Search for the cell housing the specified text and yield its (X, Y) center coordinate. 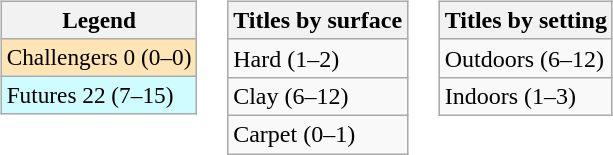
Clay (6–12) (318, 96)
Futures 22 (7–15) (99, 95)
Indoors (1–3) (526, 96)
Titles by setting (526, 20)
Carpet (0–1) (318, 134)
Outdoors (6–12) (526, 58)
Titles by surface (318, 20)
Hard (1–2) (318, 58)
Legend (99, 20)
Challengers 0 (0–0) (99, 57)
